Output the [X, Y] coordinate of the center of the cell containing the given text.  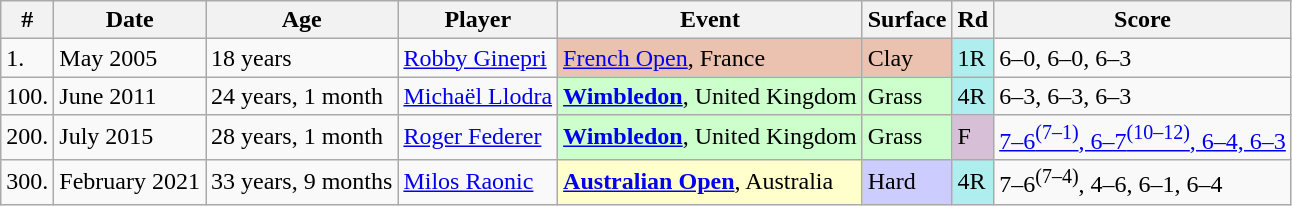
6–0, 6–0, 6–3 [1143, 58]
200. [28, 138]
June 2011 [130, 96]
Robby Ginepri [478, 58]
French Open, France [710, 58]
33 years, 9 months [302, 182]
7–6(7–1), 6–7(10–12), 6–4, 6–3 [1143, 138]
18 years [302, 58]
Surface [907, 20]
Score [1143, 20]
May 2005 [130, 58]
28 years, 1 month [302, 138]
24 years, 1 month [302, 96]
7–6(7–4), 4–6, 6–1, 6–4 [1143, 182]
July 2015 [130, 138]
Milos Raonic [478, 182]
# [28, 20]
Hard [907, 182]
Age [302, 20]
F [973, 138]
1. [28, 58]
Roger Federer [478, 138]
300. [28, 182]
Australian Open, Australia [710, 182]
Event [710, 20]
Clay [907, 58]
100. [28, 96]
Michaël Llodra [478, 96]
February 2021 [130, 182]
1R [973, 58]
Date [130, 20]
Rd [973, 20]
6–3, 6–3, 6–3 [1143, 96]
Player [478, 20]
